Detect which cell encompasses the target text, then output its (X, Y) center coordinate. 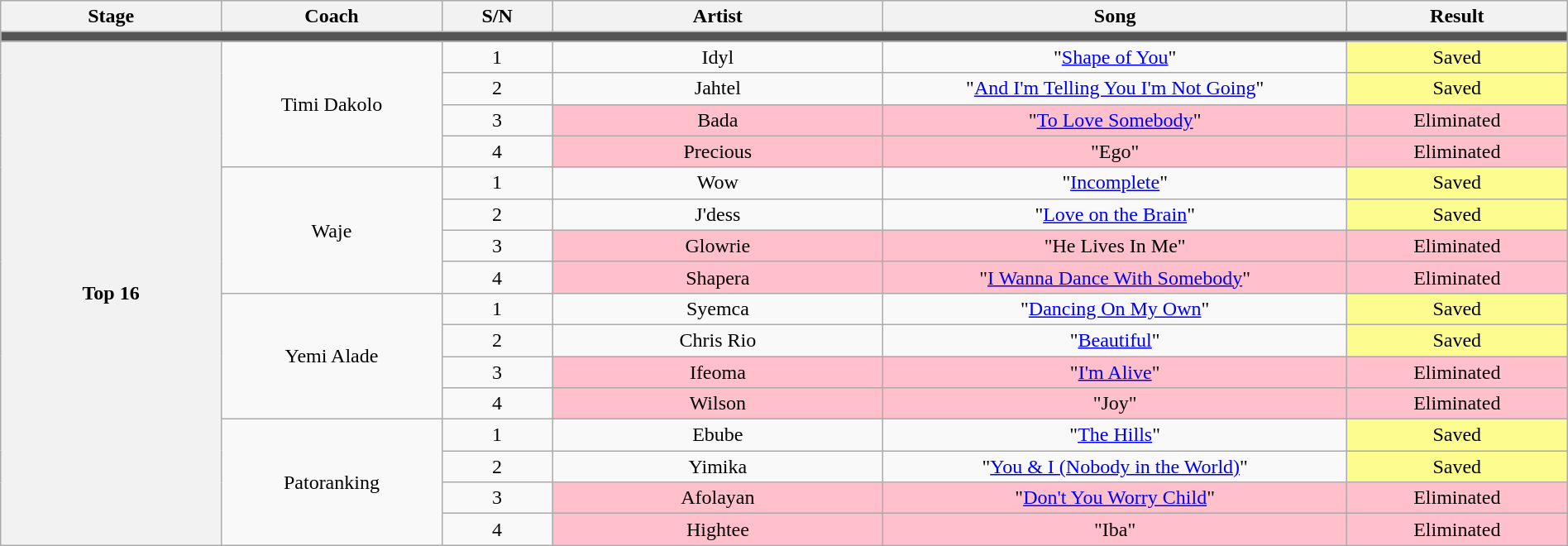
"Joy" (1115, 404)
Yimika (718, 467)
"Iba" (1115, 529)
"Incomplete" (1115, 183)
Glowrie (718, 246)
"He Lives In Me" (1115, 246)
"Beautiful" (1115, 340)
J'dess (718, 214)
Precious (718, 151)
Timi Dakolo (332, 104)
"To Love Somebody" (1115, 120)
"You & I (Nobody in the World)" (1115, 467)
Waje (332, 230)
Top 16 (111, 293)
"I'm Alive" (1115, 371)
Patoranking (332, 482)
Idyl (718, 57)
S/N (496, 17)
Wow (718, 183)
Ebube (718, 435)
"I Wanna Dance With Somebody" (1115, 277)
"And I'm Telling You I'm Not Going" (1115, 89)
"Don't You Worry Child" (1115, 498)
Hightee (718, 529)
"The Hills" (1115, 435)
Yemi Alade (332, 356)
Stage (111, 17)
"Dancing On My Own" (1115, 309)
Chris Rio (718, 340)
Song (1115, 17)
Coach (332, 17)
Ifeoma (718, 371)
"Love on the Brain" (1115, 214)
Afolayan (718, 498)
Artist (718, 17)
Shapera (718, 277)
Jahtel (718, 89)
Syemca (718, 309)
Wilson (718, 404)
Result (1457, 17)
Bada (718, 120)
"Shape of You" (1115, 57)
"Ego" (1115, 151)
